Return (X, Y) of the center of cell containing provided text 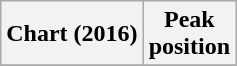
Peakposition (189, 34)
Chart (2016) (72, 34)
